Return the [x, y] coordinate for the center point of the cell that contains the specified text.  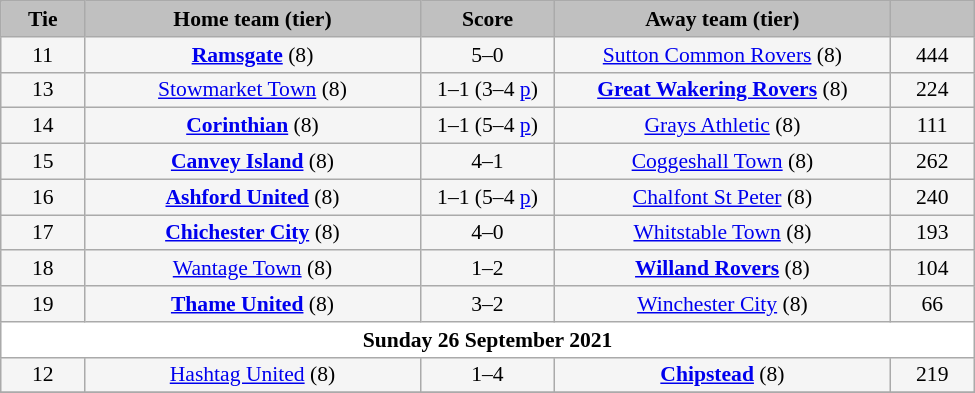
13 [43, 90]
Chipstead (8) [723, 375]
Ramsgate (8) [253, 55]
Hashtag United (8) [253, 375]
Wantage Town (8) [253, 269]
Sutton Common Rovers (8) [723, 55]
14 [43, 126]
262 [932, 162]
Chichester City (8) [253, 233]
Home team (tier) [253, 19]
1–4 [487, 375]
12 [43, 375]
111 [932, 126]
4–0 [487, 233]
3–2 [487, 304]
Tie [43, 19]
Chalfont St Peter (8) [723, 197]
19 [43, 304]
11 [43, 55]
Corinthian (8) [253, 126]
219 [932, 375]
Sunday 26 September 2021 [488, 340]
104 [932, 269]
66 [932, 304]
4–1 [487, 162]
444 [932, 55]
193 [932, 233]
16 [43, 197]
224 [932, 90]
1–1 (3–4 p) [487, 90]
17 [43, 233]
Winchester City (8) [723, 304]
Great Wakering Rovers (8) [723, 90]
240 [932, 197]
Thame United (8) [253, 304]
Away team (tier) [723, 19]
Grays Athletic (8) [723, 126]
Willand Rovers (8) [723, 269]
Whitstable Town (8) [723, 233]
Score [487, 19]
Canvey Island (8) [253, 162]
1–2 [487, 269]
Ashford United (8) [253, 197]
5–0 [487, 55]
18 [43, 269]
Coggeshall Town (8) [723, 162]
Stowmarket Town (8) [253, 90]
15 [43, 162]
